Identify which cell holds the provided text, then report its (X, Y) central coordinate. 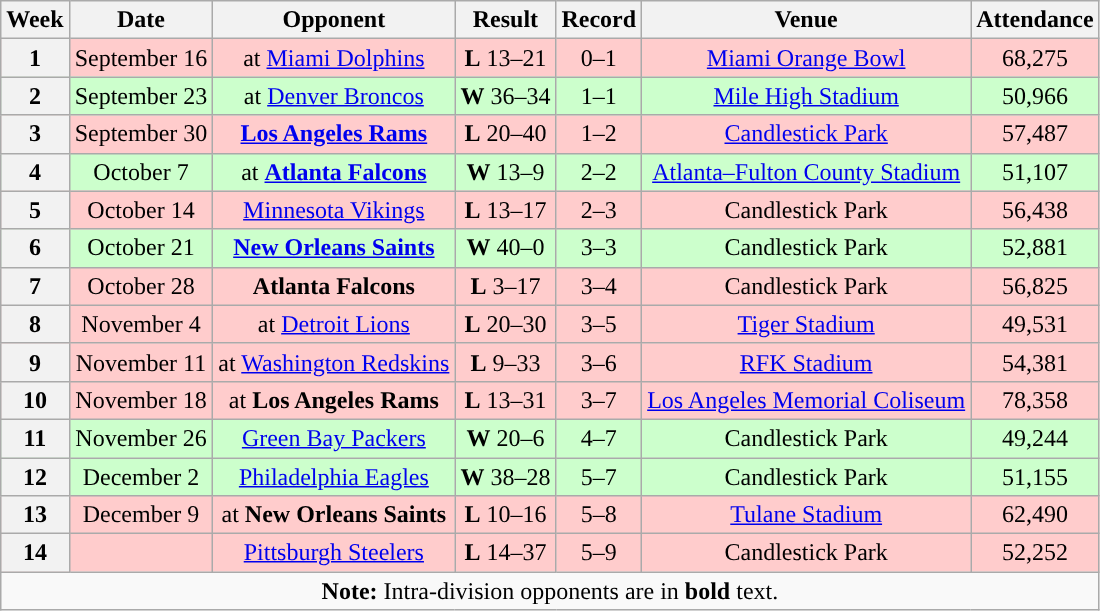
4–7 (599, 438)
14 (35, 553)
October 21 (141, 248)
Opponent (334, 20)
0–1 (599, 58)
at Atlanta Falcons (334, 172)
4 (35, 172)
October 28 (141, 286)
at Miami Dolphins (334, 58)
Miami Orange Bowl (806, 58)
Pittsburgh Steelers (334, 553)
December 2 (141, 477)
2 (35, 96)
at Denver Broncos (334, 96)
W 36–34 (506, 96)
at New Orleans Saints (334, 515)
8 (35, 324)
Green Bay Packers (334, 438)
Note: Intra-division opponents are in bold text. (550, 591)
57,487 (1035, 134)
November 4 (141, 324)
November 26 (141, 438)
51,155 (1035, 477)
L 13–17 (506, 210)
7 (35, 286)
November 11 (141, 362)
at Los Angeles Rams (334, 400)
78,358 (1035, 400)
Result (506, 20)
5–8 (599, 515)
L 20–40 (506, 134)
L 14–37 (506, 553)
November 18 (141, 400)
Atlanta–Fulton County Stadium (806, 172)
September 30 (141, 134)
W 20–6 (506, 438)
1–1 (599, 96)
2–3 (599, 210)
Attendance (1035, 20)
New Orleans Saints (334, 248)
Mile High Stadium (806, 96)
Record (599, 20)
5 (35, 210)
52,252 (1035, 553)
10 (35, 400)
11 (35, 438)
December 9 (141, 515)
Los Angeles Memorial Coliseum (806, 400)
13 (35, 515)
L 13–21 (506, 58)
Tulane Stadium (806, 515)
1 (35, 58)
52,881 (1035, 248)
12 (35, 477)
Atlanta Falcons (334, 286)
56,825 (1035, 286)
5–7 (599, 477)
Venue (806, 20)
L 9–33 (506, 362)
2–2 (599, 172)
54,381 (1035, 362)
October 7 (141, 172)
49,531 (1035, 324)
3–5 (599, 324)
at Detroit Lions (334, 324)
3–4 (599, 286)
49,244 (1035, 438)
W 13–9 (506, 172)
5–9 (599, 553)
6 (35, 248)
L 10–16 (506, 515)
W 38–28 (506, 477)
Tiger Stadium (806, 324)
3–3 (599, 248)
September 23 (141, 96)
Date (141, 20)
Minnesota Vikings (334, 210)
RFK Stadium (806, 362)
68,275 (1035, 58)
3 (35, 134)
50,966 (1035, 96)
W 40–0 (506, 248)
Week (35, 20)
Philadelphia Eagles (334, 477)
L 3–17 (506, 286)
3–6 (599, 362)
October 14 (141, 210)
L 13–31 (506, 400)
3–7 (599, 400)
51,107 (1035, 172)
September 16 (141, 58)
62,490 (1035, 515)
56,438 (1035, 210)
at Washington Redskins (334, 362)
L 20–30 (506, 324)
9 (35, 362)
Los Angeles Rams (334, 134)
1–2 (599, 134)
